Return [X, Y] of the center of cell containing provided text 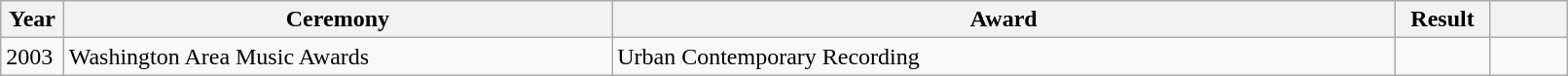
Result [1442, 19]
Award [1004, 19]
2003 [32, 57]
Urban Contemporary Recording [1004, 57]
Year [32, 19]
Washington Area Music Awards [338, 57]
Ceremony [338, 19]
